Locate the cell with the specified text and output its (x, y) center coordinate. 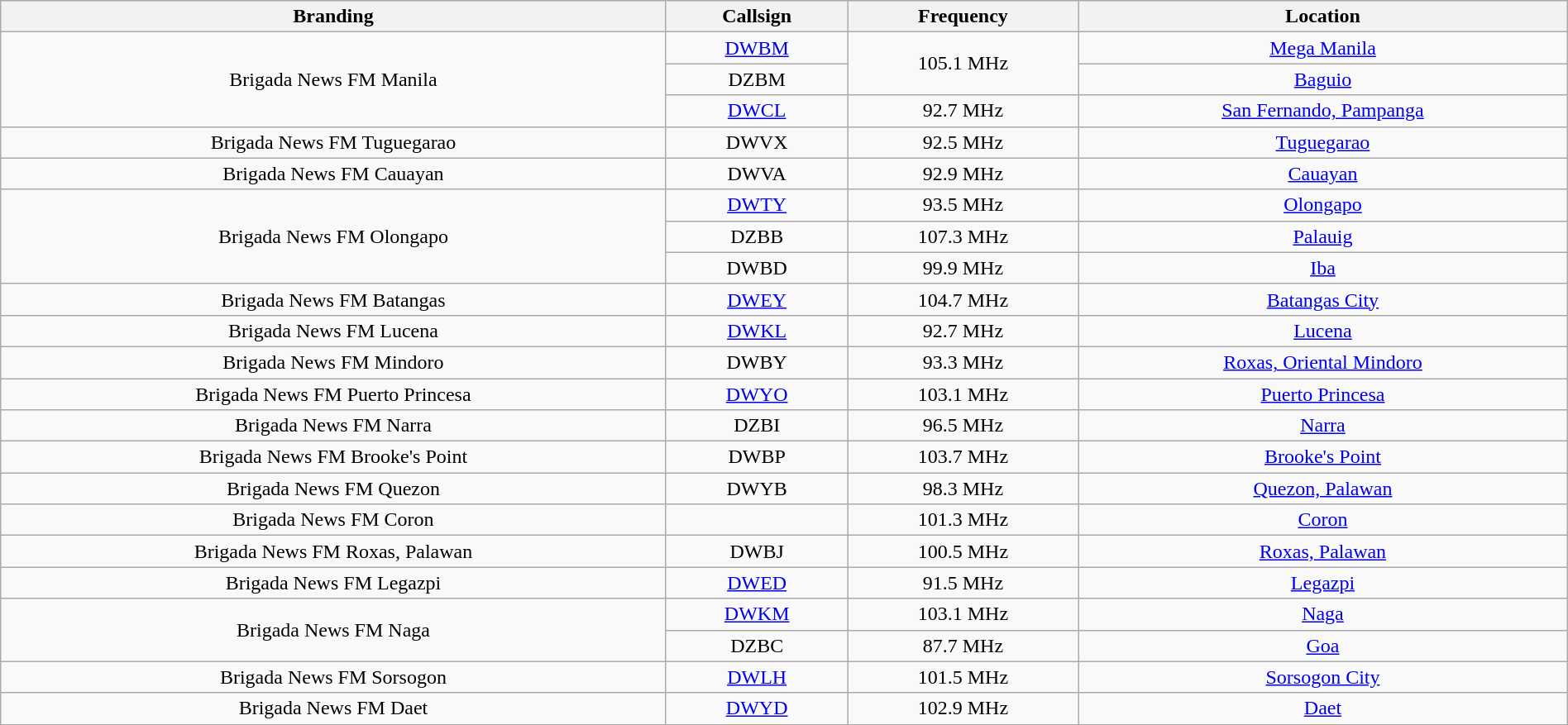
102.9 MHz (963, 708)
103.7 MHz (963, 457)
Brigada News FM Naga (333, 630)
DWBM (757, 48)
Brigada News FM Legazpi (333, 583)
Location (1323, 17)
Legazpi (1323, 583)
Callsign (757, 17)
Cauayan (1323, 174)
DWBP (757, 457)
101.3 MHz (963, 520)
Narra (1323, 426)
Iba (1323, 268)
DWED (757, 583)
Brigada News FM Manila (333, 79)
Brigada News FM Roxas, Palawan (333, 551)
Roxas, Oriental Mindoro (1323, 362)
Mega Manila (1323, 48)
DWTY (757, 205)
Brigada News FM Puerto Princesa (333, 394)
98.3 MHz (963, 489)
Coron (1323, 520)
DWKL (757, 331)
Brigada News FM Tuguegarao (333, 142)
Daet (1323, 708)
Brigada News FM Brooke's Point (333, 457)
Brigada News FM Sorsogon (333, 677)
93.3 MHz (963, 362)
Lucena (1323, 331)
100.5 MHz (963, 551)
Brigada News FM Coron (333, 520)
DWCL (757, 111)
DWLH (757, 677)
92.9 MHz (963, 174)
96.5 MHz (963, 426)
DWYB (757, 489)
Tuguegarao (1323, 142)
Baguio (1323, 79)
DWVA (757, 174)
Roxas, Palawan (1323, 551)
DZBI (757, 426)
87.7 MHz (963, 646)
Naga (1323, 614)
91.5 MHz (963, 583)
Sorsogon City (1323, 677)
Goa (1323, 646)
DWYD (757, 708)
101.5 MHz (963, 677)
Brooke's Point (1323, 457)
San Fernando, Pampanga (1323, 111)
Puerto Princesa (1323, 394)
Brigada News FM Cauayan (333, 174)
DWBY (757, 362)
Brigada News FM Narra (333, 426)
DWBD (757, 268)
99.9 MHz (963, 268)
DWYO (757, 394)
Batangas City (1323, 299)
Brigada News FM Olongapo (333, 236)
Quezon, Palawan (1323, 489)
DWBJ (757, 551)
Branding (333, 17)
Brigada News FM Lucena (333, 331)
92.5 MHz (963, 142)
Palauig (1323, 236)
DZBM (757, 79)
Frequency (963, 17)
DZBC (757, 646)
104.7 MHz (963, 299)
105.1 MHz (963, 64)
Brigada News FM Daet (333, 708)
Olongapo (1323, 205)
93.5 MHz (963, 205)
107.3 MHz (963, 236)
Brigada News FM Mindoro (333, 362)
Brigada News FM Quezon (333, 489)
DZBB (757, 236)
DWVX (757, 142)
DWKM (757, 614)
Brigada News FM Batangas (333, 299)
DWEY (757, 299)
